Provide the (x, y) coordinate of the cell's center where the given text is located.  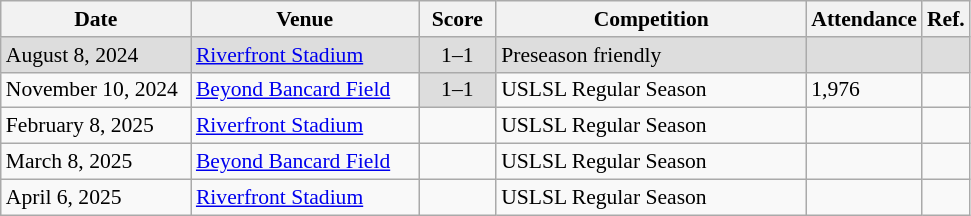
April 6, 2025 (96, 197)
Score (457, 19)
Date (96, 19)
Ref. (946, 19)
February 8, 2025 (96, 126)
November 10, 2024 (96, 90)
1,976 (864, 90)
Competition (651, 19)
Attendance (864, 19)
March 8, 2025 (96, 162)
Preseason friendly (651, 55)
Venue (305, 19)
August 8, 2024 (96, 55)
